Search for the cell housing the specified text and yield its [x, y] center coordinate. 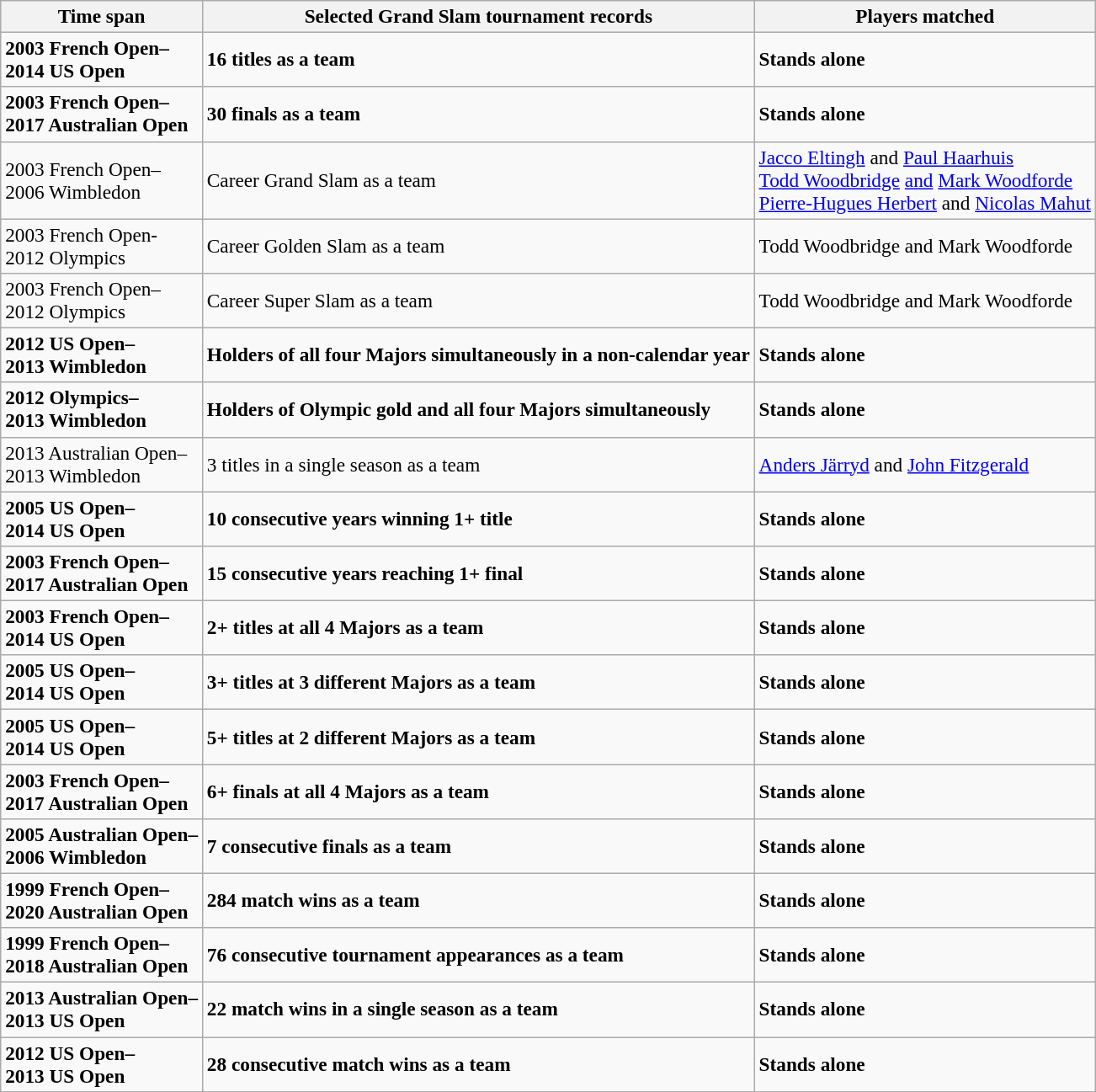
2012 US Open–2013 US Open [102, 1064]
Career Golden Slam as a team [478, 246]
16 titles as a team [478, 59]
2012 Olympics–2013 Wimbledon [102, 409]
30 finals as a team [478, 115]
1999 French Open–2018 Australian Open [102, 955]
28 consecutive match wins as a team [478, 1064]
Holders of Olympic gold and all four Majors simultaneously [478, 409]
Selected Grand Slam tournament records [478, 16]
2003 French Open-2012 Olympics [102, 246]
3+ titles at 3 different Majors as a team [478, 682]
Jacco Eltingh and Paul HaarhuisTodd Woodbridge and Mark Woodforde Pierre-Hugues Herbert and Nicolas Mahut [924, 180]
10 consecutive years winning 1+ title [478, 519]
76 consecutive tournament appearances as a team [478, 955]
Players matched [924, 16]
22 match wins in a single season as a team [478, 1009]
Career Super Slam as a team [478, 300]
2003 French Open–2006 Wimbledon [102, 180]
2+ titles at all 4 Majors as a team [478, 628]
Holders of all four Majors simultaneously in a non-calendar year [478, 355]
Career Grand Slam as a team [478, 180]
2012 US Open–2013 Wimbledon [102, 355]
2005 Australian Open–2006 Wimbledon [102, 845]
6+ finals at all 4 Majors as a team [478, 791]
284 match wins as a team [478, 901]
1999 French Open–2020 Australian Open [102, 901]
2013 Australian Open–2013 US Open [102, 1009]
2013 Australian Open–2013 Wimbledon [102, 465]
15 consecutive years reaching 1+ final [478, 573]
Anders Järryd and John Fitzgerald [924, 465]
7 consecutive finals as a team [478, 845]
2003 French Open–2012 Olympics [102, 300]
3 titles in a single season as a team [478, 465]
Time span [102, 16]
5+ titles at 2 different Majors as a team [478, 736]
